Output the (X, Y) coordinate of the center of the cell containing the given text.  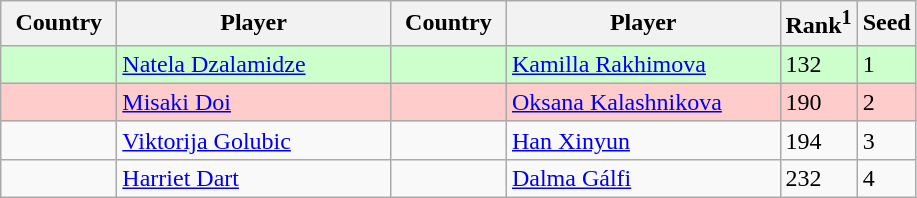
1 (886, 64)
Rank1 (818, 24)
2 (886, 102)
Viktorija Golubic (254, 140)
Han Xinyun (643, 140)
4 (886, 178)
Oksana Kalashnikova (643, 102)
Misaki Doi (254, 102)
232 (818, 178)
132 (818, 64)
Kamilla Rakhimova (643, 64)
Natela Dzalamidze (254, 64)
194 (818, 140)
3 (886, 140)
Dalma Gálfi (643, 178)
Seed (886, 24)
Harriet Dart (254, 178)
190 (818, 102)
